For the text-containing cell, return its midpoint in (X, Y) coordinate format. 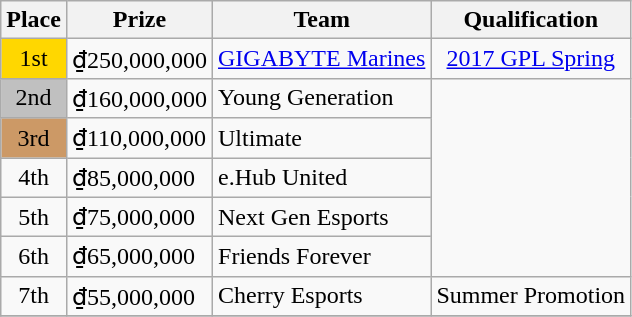
Next Gen Esports (322, 217)
7th (34, 296)
Place (34, 20)
₫85,000,000 (139, 178)
Young Generation (322, 98)
1st (34, 59)
₫65,000,000 (139, 257)
GIGABYTE Marines (322, 59)
₫160,000,000 (139, 98)
Cherry Esports (322, 296)
Friends Forever (322, 257)
5th (34, 217)
₫110,000,000 (139, 138)
2017 GPL Spring (531, 59)
6th (34, 257)
4th (34, 178)
₫250,000,000 (139, 59)
Ultimate (322, 138)
₫55,000,000 (139, 296)
e.Hub United (322, 178)
Team (322, 20)
2nd (34, 98)
Prize (139, 20)
Qualification (531, 20)
3rd (34, 138)
Summer Promotion (531, 296)
₫75,000,000 (139, 217)
